Identify which cell holds the provided text, then report its (x, y) central coordinate. 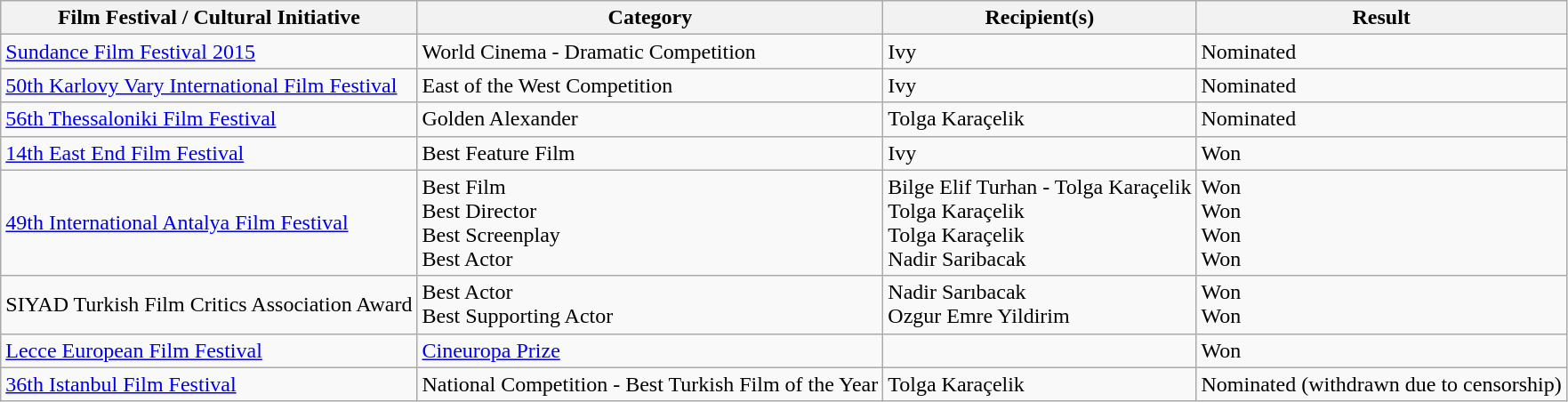
SIYAD Turkish Film Critics Association Award (209, 304)
Nominated (withdrawn due to censorship) (1381, 384)
56th Thessaloniki Film Festival (209, 119)
36th Istanbul Film Festival (209, 384)
50th Karlovy Vary International Film Festival (209, 85)
Best ActorBest Supporting Actor (650, 304)
Best FilmBest DirectorBest ScreenplayBest Actor (650, 222)
WonWon (1381, 304)
National Competition - Best Turkish Film of the Year (650, 384)
Golden Alexander (650, 119)
Bilge Elif Turhan - Tolga KaraçelikTolga KaraçelikTolga KaraçelikNadir Saribacak (1040, 222)
World Cinema - Dramatic Competition (650, 52)
Cineuropa Prize (650, 350)
Result (1381, 18)
WonWonWonWon (1381, 222)
Nadir SarıbacakOzgur Emre Yildirim (1040, 304)
14th East End Film Festival (209, 153)
East of the West Competition (650, 85)
Best Feature Film (650, 153)
Lecce European Film Festival (209, 350)
49th International Antalya Film Festival (209, 222)
Category (650, 18)
Sundance Film Festival 2015 (209, 52)
Film Festival / Cultural Initiative (209, 18)
Recipient(s) (1040, 18)
